Capture the cell that displays the provided text and extract its [x, y] central coordinate. 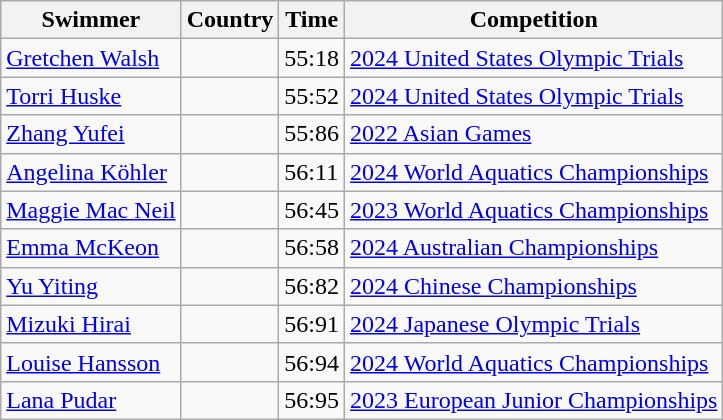
Country [230, 20]
Maggie Mac Neil [91, 210]
56:45 [312, 210]
Emma McKeon [91, 248]
Lana Pudar [91, 400]
55:52 [312, 96]
Competition [534, 20]
2024 Australian Championships [534, 248]
56:95 [312, 400]
2022 Asian Games [534, 134]
2024 Chinese Championships [534, 286]
Swimmer [91, 20]
55:18 [312, 58]
2024 Japanese Olympic Trials [534, 324]
56:58 [312, 248]
55:86 [312, 134]
Louise Hansson [91, 362]
Yu Yiting [91, 286]
Angelina Köhler [91, 172]
2023 World Aquatics Championships [534, 210]
Time [312, 20]
Torri Huske [91, 96]
2023 European Junior Championships [534, 400]
56:91 [312, 324]
Zhang Yufei [91, 134]
56:94 [312, 362]
56:82 [312, 286]
Gretchen Walsh [91, 58]
Mizuki Hirai [91, 324]
56:11 [312, 172]
